Determine the (X, Y) coordinate at the center of the cell enclosing the given text.  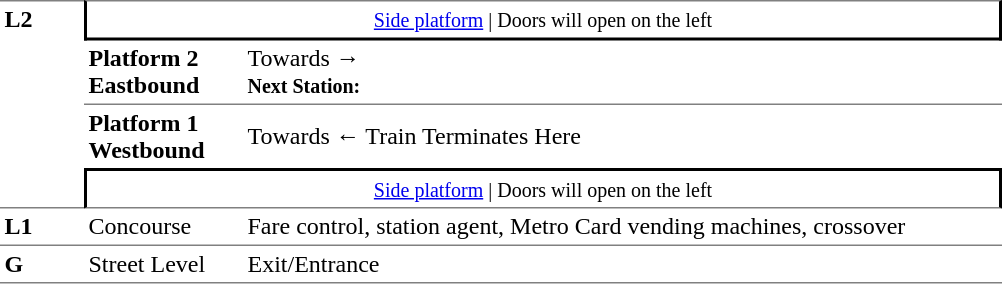
Street Level (164, 264)
Towards → Next Station: (622, 72)
L2 (42, 104)
Fare control, station agent, Metro Card vending machines, crossover (622, 226)
Towards ← Train Terminates Here (622, 136)
G (42, 264)
Exit/Entrance (622, 264)
Platform 2Eastbound (164, 72)
L1 (42, 226)
Concourse (164, 226)
Platform 1Westbound (164, 136)
